Determine the (x, y) coordinate at the center of the cell enclosing the given text.  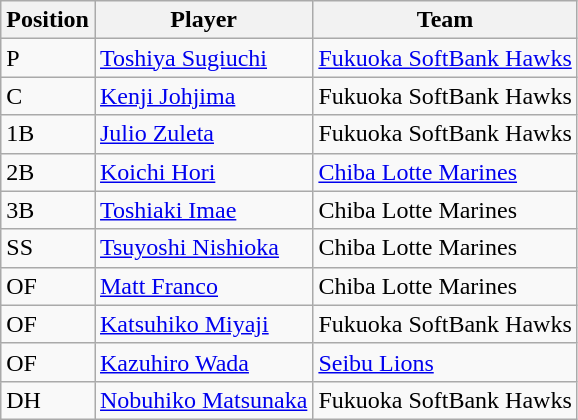
Position (48, 20)
P (48, 58)
DH (48, 400)
2B (48, 172)
Team (445, 20)
Nobuhiko Matsunaka (203, 400)
1B (48, 134)
Julio Zuleta (203, 134)
Kenji Johjima (203, 96)
Toshiaki Imae (203, 210)
3B (48, 210)
Kazuhiro Wada (203, 362)
Seibu Lions (445, 362)
Katsuhiko Miyaji (203, 324)
C (48, 96)
Toshiya Sugiuchi (203, 58)
Player (203, 20)
SS (48, 248)
Koichi Hori (203, 172)
Tsuyoshi Nishioka (203, 248)
Matt Franco (203, 286)
